Provide the [x, y] coordinate of the cell's center where the given text is located.  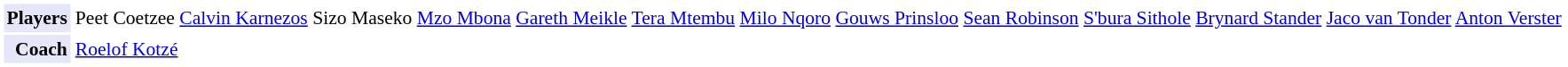
Players [36, 18]
Roelof Kotzé [818, 49]
Coach [36, 49]
